Provide the (X, Y) coordinate of the cell's center where the given text is located.  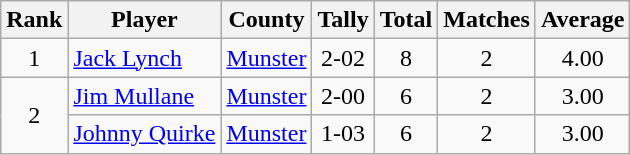
Jack Lynch (144, 58)
Rank (34, 20)
Matches (487, 20)
Jim Mullane (144, 96)
8 (406, 58)
County (266, 20)
Tally (343, 20)
2-00 (343, 96)
Average (582, 20)
Johnny Quirke (144, 134)
4.00 (582, 58)
2-02 (343, 58)
Total (406, 20)
Player (144, 20)
1 (34, 58)
1-03 (343, 134)
